Output the [X, Y] coordinate of the center of the cell containing the given text.  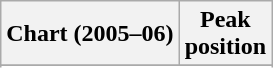
Chart (2005–06) [90, 34]
Peak position [225, 34]
